Search for the cell housing the specified text and yield its [x, y] center coordinate. 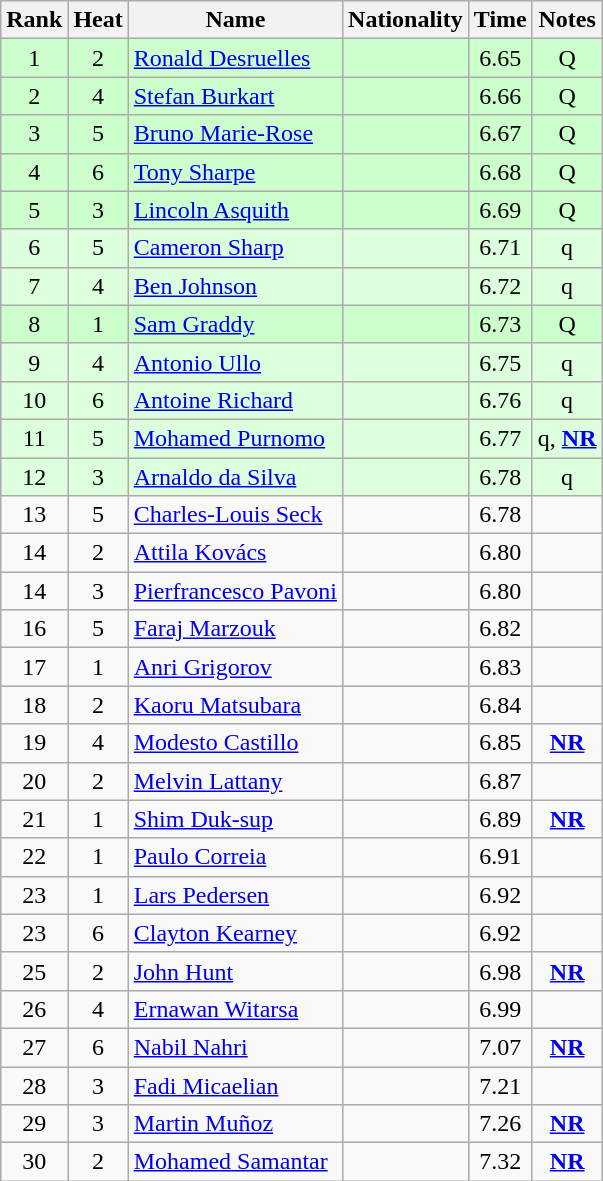
Clayton Kearney [235, 933]
Stefan Burkart [235, 96]
25 [34, 971]
Bruno Marie-Rose [235, 134]
6.77 [500, 438]
q, NR [567, 438]
Heat [98, 20]
Lincoln Asquith [235, 210]
12 [34, 477]
7 [34, 286]
Ronald Desruelles [235, 58]
Anri Grigorov [235, 667]
Nationality [406, 20]
Notes [567, 20]
6.89 [500, 819]
Faraj Marzouk [235, 629]
6.73 [500, 324]
22 [34, 857]
6.66 [500, 96]
Mohamed Purnomo [235, 438]
Arnaldo da Silva [235, 477]
16 [34, 629]
6.83 [500, 667]
Antoine Richard [235, 400]
7.32 [500, 1162]
Rank [34, 20]
Nabil Nahri [235, 1047]
Tony Sharpe [235, 172]
6.84 [500, 705]
18 [34, 705]
6.71 [500, 248]
Name [235, 20]
30 [34, 1162]
Shim Duk-sup [235, 819]
7.07 [500, 1047]
9 [34, 362]
8 [34, 324]
John Hunt [235, 971]
Cameron Sharp [235, 248]
Mohamed Samantar [235, 1162]
7.26 [500, 1124]
6.76 [500, 400]
Martin Muñoz [235, 1124]
Pierfrancesco Pavoni [235, 591]
6.69 [500, 210]
26 [34, 1009]
6.85 [500, 743]
6.82 [500, 629]
6.99 [500, 1009]
Sam Graddy [235, 324]
Antonio Ullo [235, 362]
28 [34, 1085]
13 [34, 515]
Lars Pedersen [235, 895]
11 [34, 438]
Modesto Castillo [235, 743]
Kaoru Matsubara [235, 705]
Time [500, 20]
6.68 [500, 172]
17 [34, 667]
Fadi Micaelian [235, 1085]
29 [34, 1124]
21 [34, 819]
6.67 [500, 134]
27 [34, 1047]
Charles-Louis Seck [235, 515]
7.21 [500, 1085]
Melvin Lattany [235, 781]
6.75 [500, 362]
10 [34, 400]
6.87 [500, 781]
Ben Johnson [235, 286]
Ernawan Witarsa [235, 1009]
6.72 [500, 286]
6.91 [500, 857]
6.98 [500, 971]
20 [34, 781]
Paulo Correia [235, 857]
Attila Kovács [235, 553]
6.65 [500, 58]
19 [34, 743]
